For the text-containing cell, return its midpoint in (X, Y) coordinate format. 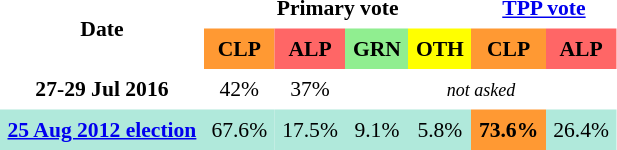
26.4% (582, 130)
27-29 Jul 2016 (102, 89)
37% (310, 89)
GRN (376, 48)
5.8% (440, 130)
67.6% (240, 130)
25 Aug 2012 election (102, 130)
not asked (480, 89)
17.5% (310, 130)
9.1% (376, 130)
OTH (440, 48)
73.6% (508, 130)
42% (240, 89)
